Return (X, Y) of the center of cell containing provided text 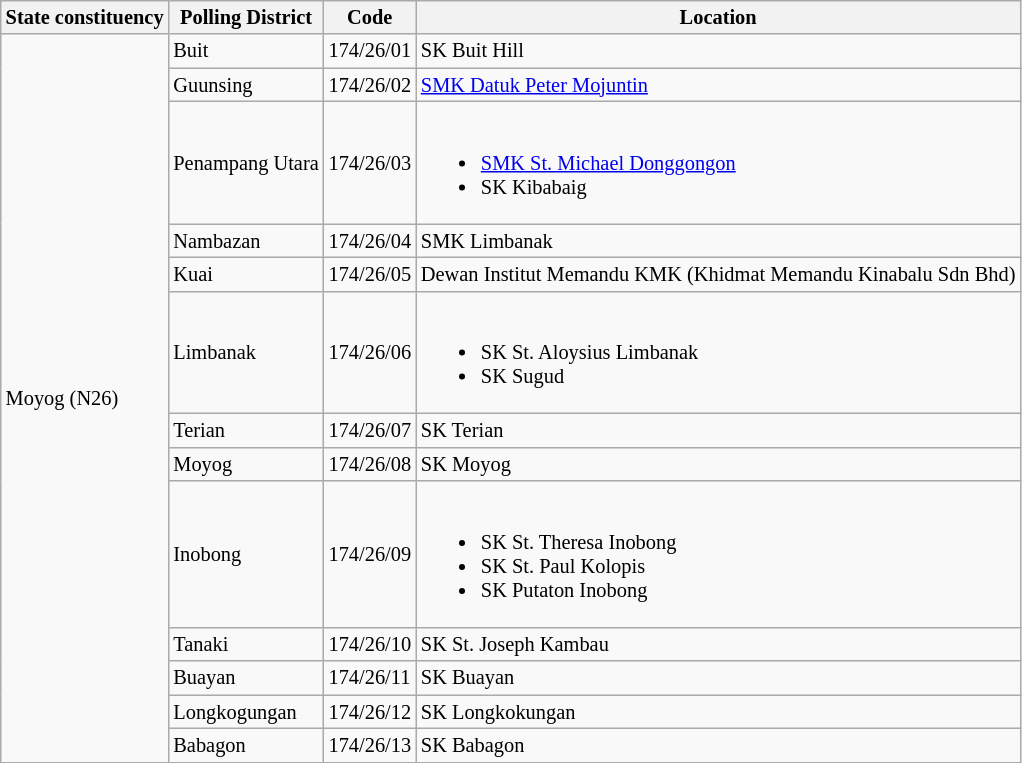
174/26/06 (370, 352)
SK Longkokungan (718, 712)
174/26/09 (370, 554)
SK Terian (718, 431)
Inobong (246, 554)
174/26/02 (370, 85)
SMK St. Michael DonggongonSK Kibabaig (718, 162)
Moyog (N26) (85, 398)
Longkogungan (246, 712)
Nambazan (246, 241)
174/26/05 (370, 274)
Code (370, 17)
174/26/07 (370, 431)
SK St. Aloysius LimbanakSK Sugud (718, 352)
Limbanak (246, 352)
174/26/01 (370, 51)
SK Moyog (718, 464)
Location (718, 17)
Penampang Utara (246, 162)
Polling District (246, 17)
174/26/08 (370, 464)
SK Buayan (718, 678)
174/26/10 (370, 644)
Babagon (246, 745)
174/26/12 (370, 712)
Kuai (246, 274)
Moyog (246, 464)
SK St. Joseph Kambau (718, 644)
Buayan (246, 678)
Terian (246, 431)
SMK Datuk Peter Mojuntin (718, 85)
Guunsing (246, 85)
174/26/13 (370, 745)
Tanaki (246, 644)
SMK Limbanak (718, 241)
SK Babagon (718, 745)
174/26/03 (370, 162)
174/26/04 (370, 241)
State constituency (85, 17)
174/26/11 (370, 678)
Dewan Institut Memandu KMK (Khidmat Memandu Kinabalu Sdn Bhd) (718, 274)
Buit (246, 51)
SK Buit Hill (718, 51)
SK St. Theresa InobongSK St. Paul KolopisSK Putaton Inobong (718, 554)
